Extract the [x, y] coordinate from the center of the cell holding the provided text.  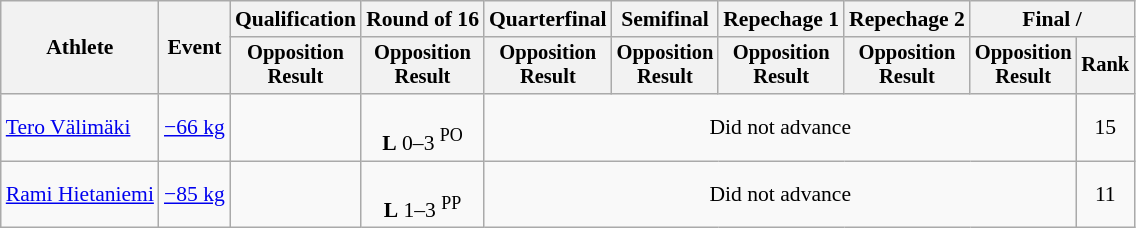
Qualification [296, 19]
Final / [1052, 19]
Rank [1105, 66]
Semifinal [666, 19]
−66 kg [194, 128]
L 0–3 PO [422, 128]
Event [194, 48]
Repechage 1 [781, 19]
Quarterfinal [548, 19]
Athlete [80, 48]
15 [1105, 128]
Rami Hietaniemi [80, 194]
−85 kg [194, 194]
Tero Välimäki [80, 128]
Repechage 2 [907, 19]
11 [1105, 194]
Round of 16 [422, 19]
L 1–3 PP [422, 194]
